Identify which cell holds the provided text, then report its (x, y) central coordinate. 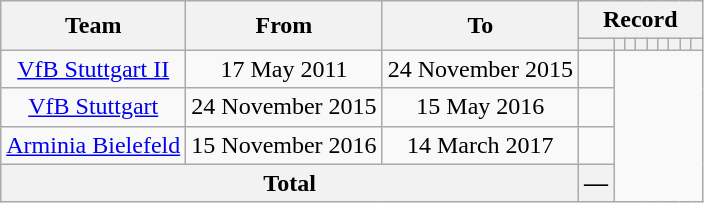
VfB Stuttgart (94, 107)
Team (94, 26)
To (480, 26)
Record (640, 20)
VfB Stuttgart II (94, 69)
Total (290, 183)
17 May 2011 (284, 69)
Arminia Bielefeld (94, 145)
15 November 2016 (284, 145)
14 March 2017 (480, 145)
From (284, 26)
— (596, 183)
15 May 2016 (480, 107)
